Determine the (X, Y) coordinate at the center of the cell enclosing the given text.  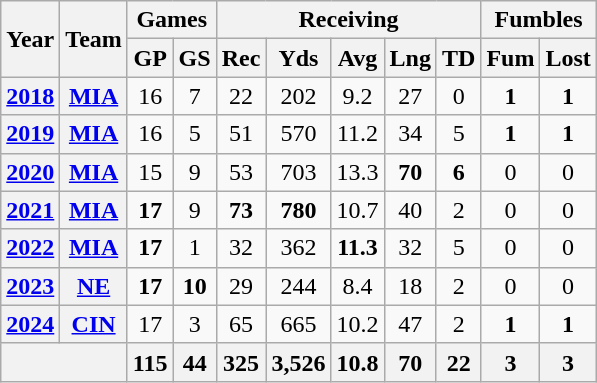
202 (298, 96)
Team (94, 39)
Rec (241, 58)
2023 (30, 286)
115 (150, 362)
2018 (30, 96)
10.7 (358, 210)
Fumbles (538, 20)
780 (298, 210)
11.2 (358, 134)
2024 (30, 324)
Games (172, 20)
7 (194, 96)
570 (298, 134)
11.3 (358, 248)
10.8 (358, 362)
10 (194, 286)
703 (298, 172)
NE (94, 286)
TD (458, 58)
2019 (30, 134)
Year (30, 39)
665 (298, 324)
2022 (30, 248)
Fum (510, 58)
GP (150, 58)
27 (410, 96)
18 (410, 286)
40 (410, 210)
44 (194, 362)
Lng (410, 58)
244 (298, 286)
9.2 (358, 96)
34 (410, 134)
Avg (358, 58)
8.4 (358, 286)
53 (241, 172)
CIN (94, 324)
2020 (30, 172)
2021 (30, 210)
325 (241, 362)
Lost (568, 58)
29 (241, 286)
65 (241, 324)
15 (150, 172)
3,526 (298, 362)
51 (241, 134)
362 (298, 248)
47 (410, 324)
73 (241, 210)
Receiving (348, 20)
6 (458, 172)
10.2 (358, 324)
GS (194, 58)
Yds (298, 58)
13.3 (358, 172)
